Output the [x, y] coordinate of the center of the cell containing the given text.  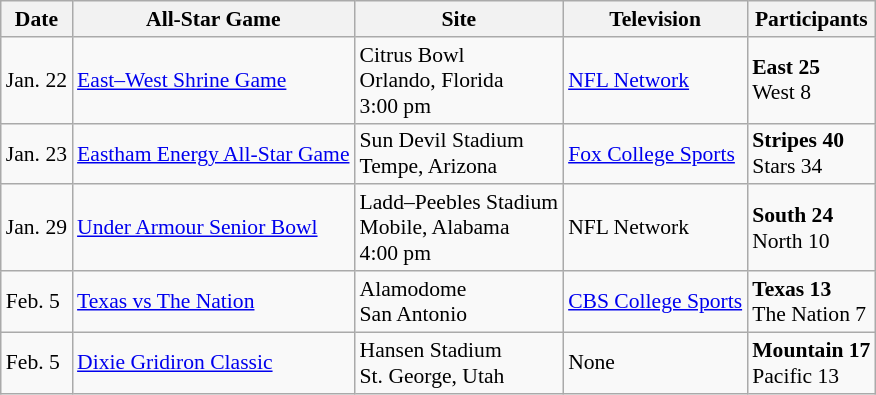
Texas 13The Nation 7 [811, 302]
Dixie Gridiron Classic [213, 362]
Site [460, 19]
All-Star Game [213, 19]
Jan. 23 [36, 154]
Mountain 17Pacific 13 [811, 362]
East–West Shrine Game [213, 80]
Sun Devil StadiumTempe, Arizona [460, 154]
Under Armour Senior Bowl [213, 228]
Television [655, 19]
AlamodomeSan Antonio [460, 302]
Date [36, 19]
Fox College Sports [655, 154]
Citrus BowlOrlando, Florida3:00 pm [460, 80]
East 25West 8 [811, 80]
Hansen StadiumSt. George, Utah [460, 362]
Eastham Energy All-Star Game [213, 154]
Stripes 40Stars 34 [811, 154]
Texas vs The Nation [213, 302]
CBS College Sports [655, 302]
Ladd–Peebles StadiumMobile, Alabama4:00 pm [460, 228]
Participants [811, 19]
Jan. 22 [36, 80]
South 24North 10 [811, 228]
Jan. 29 [36, 228]
None [655, 362]
